For the text-containing cell, return its midpoint in [X, Y] coordinate format. 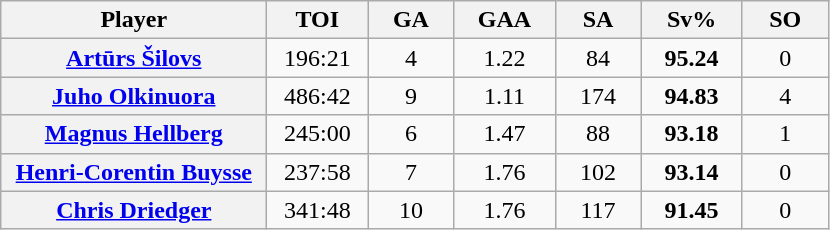
117 [598, 210]
TOI [318, 20]
245:00 [318, 134]
Player [134, 20]
Henri-Corentin Buysse [134, 172]
94.83 [692, 96]
174 [598, 96]
91.45 [692, 210]
Juho Olkinuora [134, 96]
341:48 [318, 210]
196:21 [318, 58]
102 [598, 172]
93.18 [692, 134]
1.47 [504, 134]
6 [411, 134]
1.22 [504, 58]
237:58 [318, 172]
10 [411, 210]
SO [785, 20]
486:42 [318, 96]
9 [411, 96]
SA [598, 20]
84 [598, 58]
7 [411, 172]
Magnus Hellberg [134, 134]
93.14 [692, 172]
Sv% [692, 20]
1 [785, 134]
Chris Driedger [134, 210]
1.11 [504, 96]
GA [411, 20]
Artūrs Šilovs [134, 58]
88 [598, 134]
95.24 [692, 58]
GAA [504, 20]
